For the text-containing cell, return its midpoint in (x, y) coordinate format. 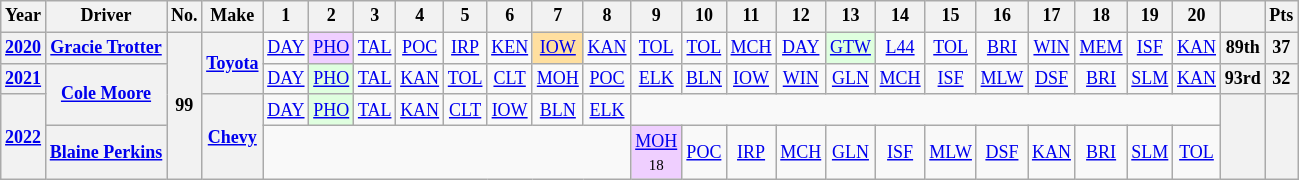
2020 (24, 48)
Gracie Trotter (106, 48)
Toyota (232, 63)
4 (420, 16)
2022 (24, 136)
MEM (1101, 48)
18 (1101, 16)
13 (851, 16)
10 (704, 16)
7 (558, 16)
99 (184, 106)
19 (1150, 16)
Year (24, 16)
32 (1282, 78)
Chevy (232, 136)
20 (1197, 16)
MOH18 (656, 152)
14 (900, 16)
MOH (558, 78)
Make (232, 16)
Pts (1282, 16)
3 (375, 16)
93rd (1242, 78)
Cole Moore (106, 94)
2 (332, 16)
2021 (24, 78)
17 (1052, 16)
5 (464, 16)
89th (1242, 48)
Driver (106, 16)
16 (1002, 16)
L44 (900, 48)
37 (1282, 48)
1 (286, 16)
6 (510, 16)
11 (751, 16)
9 (656, 16)
No. (184, 16)
15 (950, 16)
GTW (851, 48)
Blaine Perkins (106, 152)
KEN (510, 48)
8 (607, 16)
12 (801, 16)
